Find where the given text appears and provide that cell's center as (X, Y) coordinate. 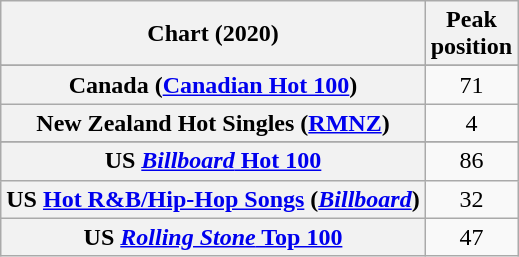
47 (471, 237)
71 (471, 85)
US Rolling Stone Top 100 (213, 237)
US Billboard Hot 100 (213, 161)
US Hot R&B/Hip-Hop Songs (Billboard) (213, 199)
4 (471, 123)
Chart (2020) (213, 34)
Peakposition (471, 34)
86 (471, 161)
New Zealand Hot Singles (RMNZ) (213, 123)
Canada (Canadian Hot 100) (213, 85)
32 (471, 199)
